Extract the (x, y) coordinate from the center of the cell holding the provided text.  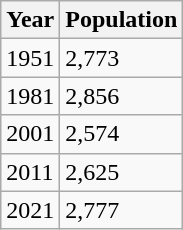
1951 (30, 58)
2021 (30, 210)
Population (122, 20)
2,625 (122, 172)
2,574 (122, 134)
2,856 (122, 96)
2011 (30, 172)
Year (30, 20)
1981 (30, 96)
2,773 (122, 58)
2001 (30, 134)
2,777 (122, 210)
